Output the (X, Y) coordinate of the center of the cell containing the given text.  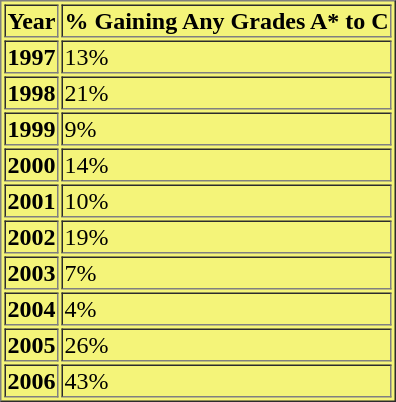
26% (227, 344)
13% (227, 56)
Year (31, 20)
2002 (31, 236)
% Gaining Any Grades A* to C (227, 20)
2004 (31, 308)
9% (227, 128)
14% (227, 164)
1999 (31, 128)
1997 (31, 56)
2001 (31, 200)
2005 (31, 344)
21% (227, 92)
2000 (31, 164)
4% (227, 308)
43% (227, 380)
19% (227, 236)
2003 (31, 272)
7% (227, 272)
2006 (31, 380)
1998 (31, 92)
10% (227, 200)
